Detect which cell encompasses the target text, then output its (x, y) center coordinate. 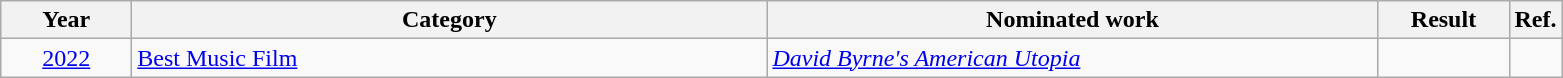
Nominated work (1072, 20)
Year (66, 20)
Result (1444, 20)
Ref. (1536, 20)
David Byrne's American Utopia (1072, 58)
2022 (66, 58)
Best Music Film (450, 58)
Category (450, 20)
